Locate the cell with the specified text and output its [x, y] center coordinate. 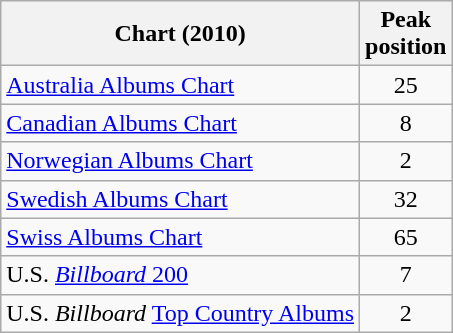
Australia Albums Chart [180, 85]
Peakposition [406, 34]
Norwegian Albums Chart [180, 161]
8 [406, 123]
Swedish Albums Chart [180, 199]
7 [406, 275]
Canadian Albums Chart [180, 123]
25 [406, 85]
65 [406, 237]
32 [406, 199]
U.S. Billboard Top Country Albums [180, 313]
Chart (2010) [180, 34]
U.S. Billboard 200 [180, 275]
Swiss Albums Chart [180, 237]
